Return (X, Y) of the center of cell containing provided text 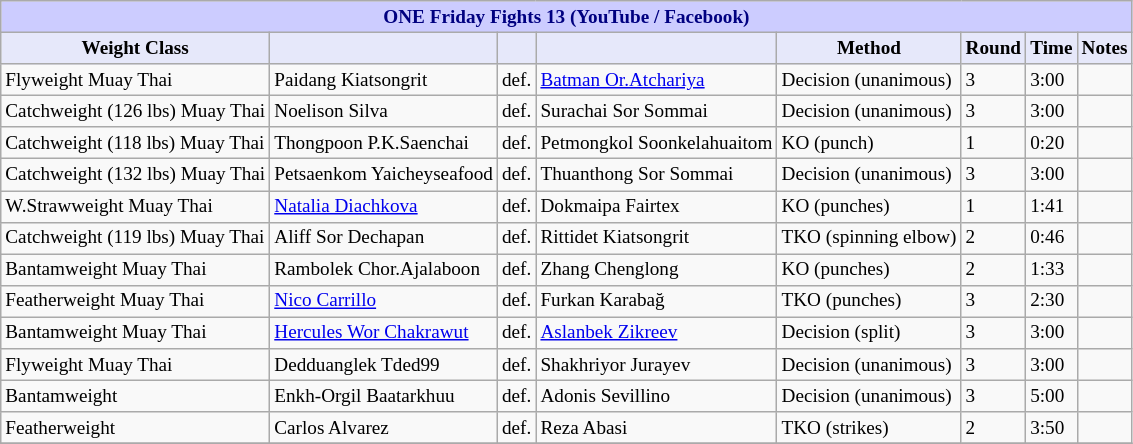
Thuanthong Sor Sommai (656, 175)
TKO (punches) (869, 301)
W.Strawweight Muay Thai (136, 206)
Petmongkol Soonkelahuaitom (656, 143)
Dokmaipa Fairtex (656, 206)
Rittidet Kiatsongrit (656, 238)
0:20 (1052, 143)
Notes (1104, 48)
Catchweight (119 lbs) Muay Thai (136, 238)
TKO (strikes) (869, 428)
0:46 (1052, 238)
Natalia Diachkova (384, 206)
Petsaenkom Yaicheyseafood (384, 175)
Catchweight (132 lbs) Muay Thai (136, 175)
Bantamweight (136, 396)
3:50 (1052, 428)
Thongpoon P.K.Saenchai (384, 143)
KO (punch) (869, 143)
Batman Or.Atchariya (656, 80)
Catchweight (118 lbs) Muay Thai (136, 143)
1:33 (1052, 270)
Decision (split) (869, 333)
Round (994, 48)
Featherweight (136, 428)
TKO (spinning elbow) (869, 238)
Dedduanglek Tded99 (384, 365)
Shakhriyor Jurayev (656, 365)
Enkh-Orgil Baatarkhuu (384, 396)
Hercules Wor Chakrawut (384, 333)
Zhang Chenglong (656, 270)
Rambolek Chor.Ajalaboon (384, 270)
1:41 (1052, 206)
Surachai Sor Sommai (656, 111)
Aliff Sor Dechapan (384, 238)
ONE Friday Fights 13 (YouTube / Facebook) (566, 17)
Paidang Kiatsongrit (384, 80)
Nico Carrillo (384, 301)
2:30 (1052, 301)
Furkan Karabağ (656, 301)
Reza Abasi (656, 428)
Adonis Sevillino (656, 396)
Weight Class (136, 48)
Carlos Alvarez (384, 428)
5:00 (1052, 396)
Method (869, 48)
Time (1052, 48)
Aslanbek Zikreev (656, 333)
Featherweight Muay Thai (136, 301)
Catchweight (126 lbs) Muay Thai (136, 111)
Noelison Silva (384, 111)
